Locate the cell with the specified text and output its (x, y) center coordinate. 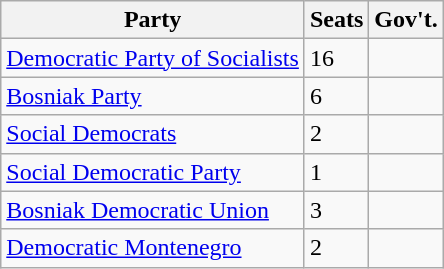
Bosniak Democratic Union (153, 210)
Social Democrats (153, 134)
Social Democratic Party (153, 172)
6 (336, 96)
Party (153, 20)
Democratic Montenegro (153, 248)
Gov't. (406, 20)
3 (336, 210)
16 (336, 58)
Democratic Party of Socialists (153, 58)
Bosniak Party (153, 96)
Seats (336, 20)
1 (336, 172)
